For the text-containing cell, return its midpoint in (X, Y) coordinate format. 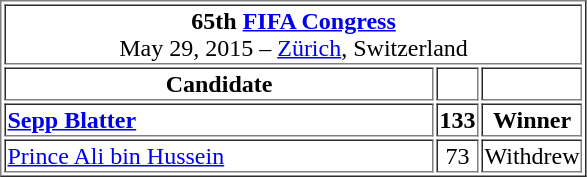
133 (458, 120)
73 (458, 156)
Sepp Blatter (218, 120)
Candidate (218, 84)
Winner (532, 120)
Withdrew (532, 156)
Prince Ali bin Hussein (218, 156)
65th FIFA CongressMay 29, 2015 – Zürich, Switzerland (293, 34)
